For the text-containing cell, return its midpoint in [X, Y] coordinate format. 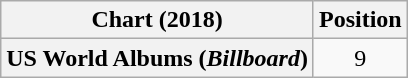
Position [360, 20]
US World Albums (Billboard) [158, 58]
Chart (2018) [158, 20]
9 [360, 58]
